Pinpoint the cell where the given text exists, returning its (x, y) midpoint coordinate. 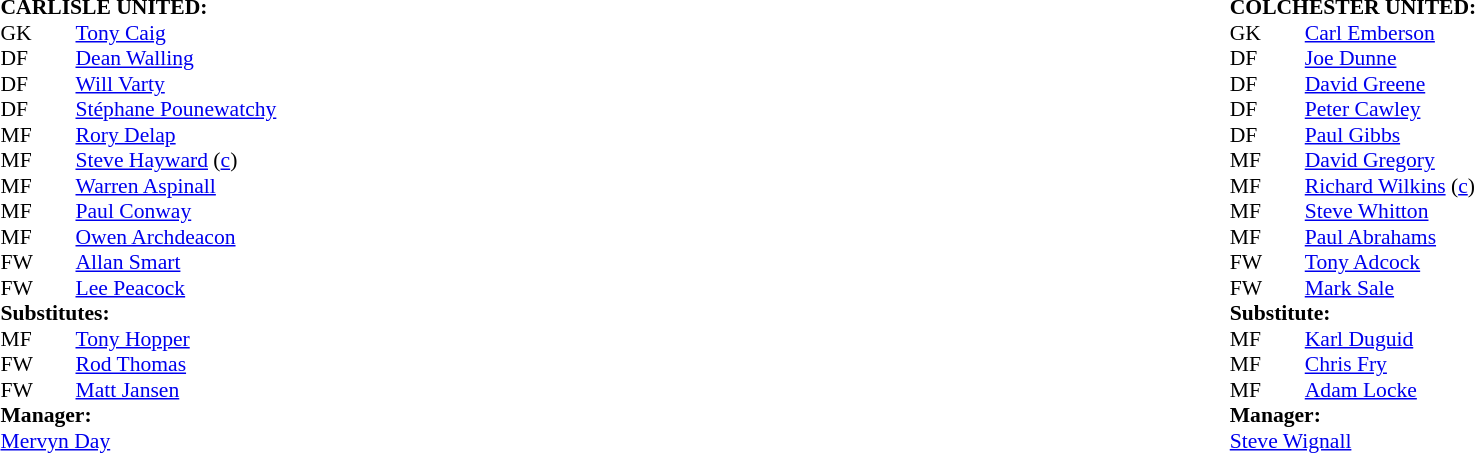
Steve Hayward (c) (226, 161)
Stéphane Pounewatchy (226, 109)
Substitutes: (188, 313)
Will Varty (226, 84)
Tony Caig (226, 33)
Warren Aspinall (226, 186)
Lee Peacock (226, 288)
Dean Walling (226, 59)
Owen Archdeacon (226, 237)
Matt Jansen (226, 390)
Rod Thomas (226, 365)
Manager: (188, 415)
Paul Conway (226, 211)
Tony Hopper (226, 339)
Allan Smart (226, 263)
Rory Delap (226, 135)
